Extract the [x, y] coordinate from the center of the cell holding the provided text.  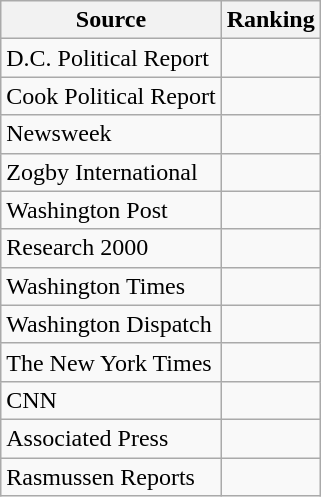
Source [111, 20]
Newsweek [111, 134]
The New York Times [111, 362]
Ranking [270, 20]
Washington Times [111, 286]
CNN [111, 400]
Zogby International [111, 172]
Washington Post [111, 210]
Rasmussen Reports [111, 477]
Research 2000 [111, 248]
Associated Press [111, 438]
Cook Political Report [111, 96]
D.C. Political Report [111, 58]
Washington Dispatch [111, 324]
